From the cell containing the given text, extract its center point as (X, Y) coordinate. 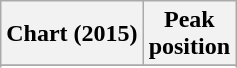
Chart (2015) (72, 34)
Peakposition (189, 34)
